Extract the (x, y) coordinate from the center of the cell holding the provided text.  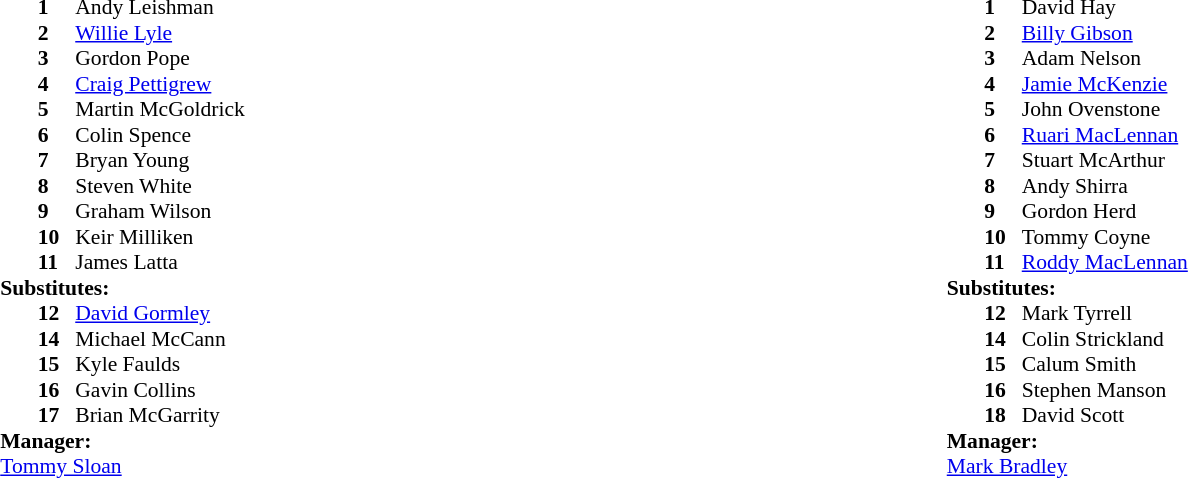
Substitutes: (188, 288)
Graham Wilson (225, 211)
Willie Lyle (225, 33)
17 (57, 415)
Manager: (188, 441)
James Latta (225, 263)
Brian McGarrity (225, 415)
Gordon Pope (225, 59)
Martin McGoldrick (225, 109)
Bryan Young (225, 161)
David Gormley (225, 313)
Gavin Collins (225, 390)
Keir Milliken (225, 237)
Steven White (225, 186)
Kyle Faulds (225, 365)
Michael McCann (225, 339)
18 (1003, 415)
Craig Pettigrew (225, 84)
Colin Spence (225, 135)
